From the cell containing the given text, extract its center point as [x, y] coordinate. 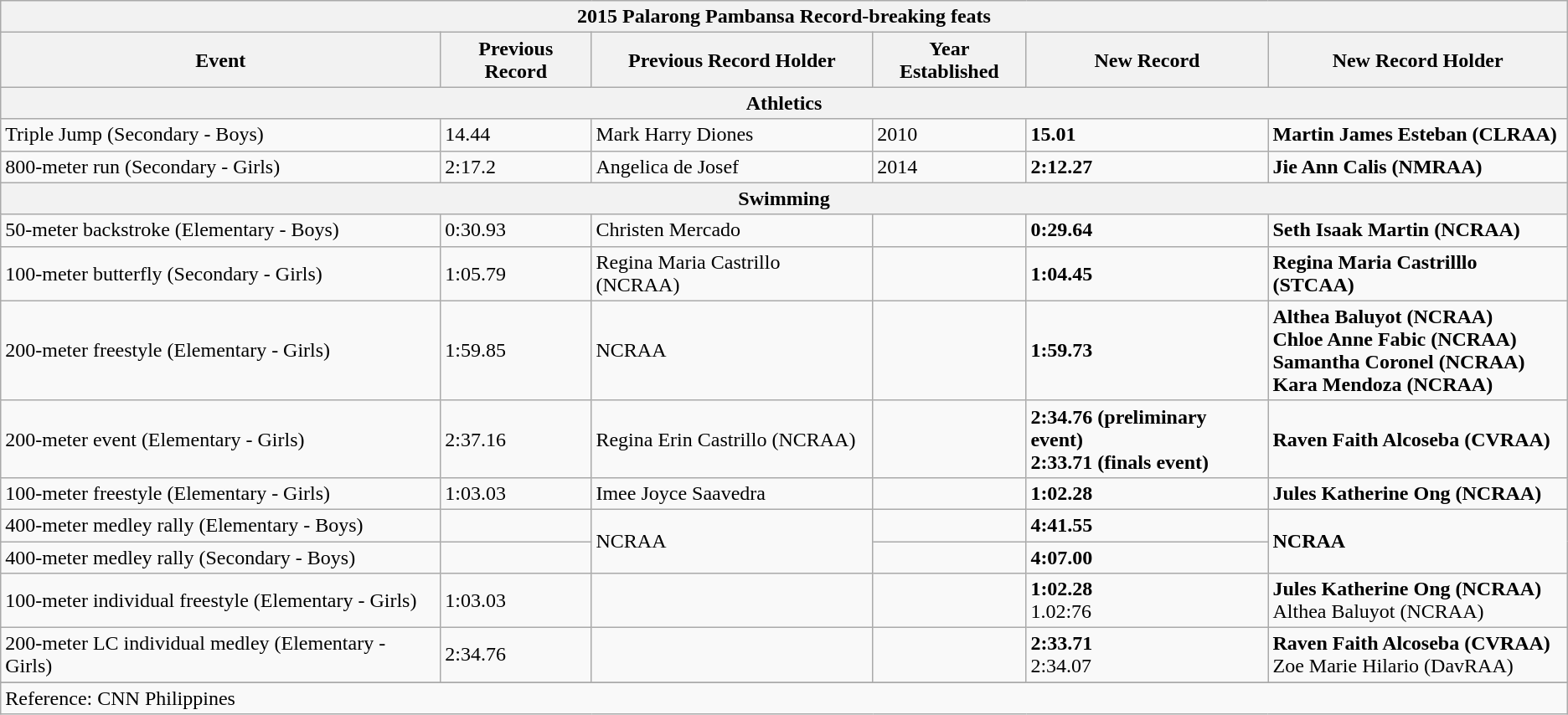
Jules Katherine Ong (NCRAA)Althea Baluyot (NCRAA) [1417, 601]
Year Established [950, 60]
2:12.27 [1148, 167]
1:05.79 [516, 273]
2:33.712:34.07 [1148, 655]
Christen Mercado [732, 230]
100-meter individual freestyle (Elementary - Girls) [221, 601]
100-meter freestyle (Elementary - Girls) [221, 493]
1:59.85 [516, 350]
2:34.76 [516, 655]
1:04.45 [1148, 273]
New Record [1148, 60]
4:07.00 [1148, 557]
Raven Faith Alcoseba (CVRAA)Zoe Marie Hilario (DavRAA) [1417, 655]
2:34.76 (preliminary event)2:33.71 (finals event) [1148, 439]
Regina Maria Castrillo (NCRAA) [732, 273]
Regina Maria Castrilllo (STCAA) [1417, 273]
Previous Record Holder [732, 60]
Althea Baluyot (NCRAA)Chloe Anne Fabic (NCRAA)Samantha Coronel (NCRAA)Kara Mendoza (NCRAA) [1417, 350]
4:41.55 [1148, 525]
200-meter freestyle (Elementary - Girls) [221, 350]
2014 [950, 167]
2015 Palarong Pambansa Record-breaking feats [784, 17]
1:59.73 [1148, 350]
0:30.93 [516, 230]
Jules Katherine Ong (NCRAA) [1417, 493]
Raven Faith Alcoseba (CVRAA) [1417, 439]
Imee Joyce Saavedra [732, 493]
Previous Record [516, 60]
Triple Jump (Secondary - Boys) [221, 135]
50-meter backstroke (Elementary - Boys) [221, 230]
400-meter medley rally (Secondary - Boys) [221, 557]
Seth Isaak Martin (NCRAA) [1417, 230]
2:37.16 [516, 439]
200-meter event (Elementary - Girls) [221, 439]
Martin James Esteban (CLRAA) [1417, 135]
Swimming [784, 198]
Event [221, 60]
100-meter butterfly (Secondary - Girls) [221, 273]
0:29.64 [1148, 230]
Athletics [784, 103]
Angelica de Josef [732, 167]
1:02.28 [1148, 493]
200-meter LC individual medley (Elementary - Girls) [221, 655]
Jie Ann Calis (NMRAA) [1417, 167]
1:02.281.02:76 [1148, 601]
Reference: CNN Philippines [784, 698]
2:17.2 [516, 167]
Regina Erin Castrillo (NCRAA) [732, 439]
2010 [950, 135]
Mark Harry Diones [732, 135]
800-meter run (Secondary - Girls) [221, 167]
15.01 [1148, 135]
New Record Holder [1417, 60]
400-meter medley rally (Elementary - Boys) [221, 525]
14.44 [516, 135]
